From the cell containing the given text, extract its center point as (X, Y) coordinate. 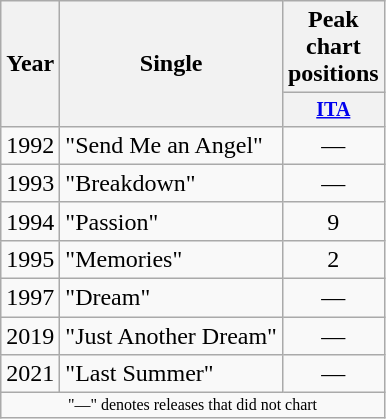
"Memories" (172, 259)
"Just Another Dream" (172, 336)
Single (172, 64)
2021 (30, 374)
Peak chart positions (333, 47)
"Send Me an Angel" (172, 145)
1997 (30, 298)
2 (333, 259)
"Breakdown" (172, 183)
Year (30, 64)
1992 (30, 145)
"Last Summer" (172, 374)
1994 (30, 221)
"Passion" (172, 221)
2019 (30, 336)
1995 (30, 259)
9 (333, 221)
"Dream" (172, 298)
ITA (333, 110)
1993 (30, 183)
"—" denotes releases that did not chart (192, 405)
